Return the (X, Y) coordinate for the center point of the cell that contains the specified text.  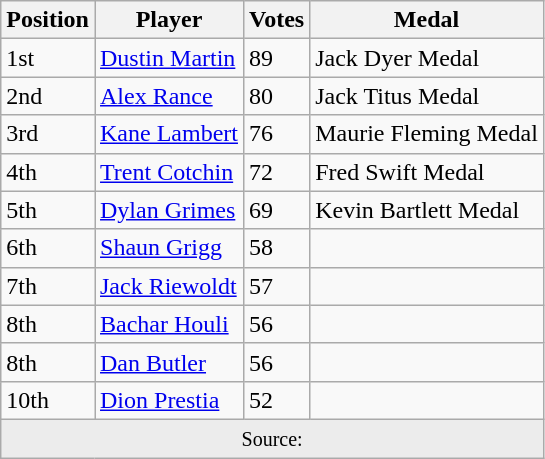
4th (48, 172)
Votes (276, 20)
Medal (427, 20)
5th (48, 210)
7th (48, 286)
Position (48, 20)
Dion Prestia (168, 400)
Player (168, 20)
76 (276, 134)
Maurie Fleming Medal (427, 134)
72 (276, 172)
6th (48, 248)
Dylan Grimes (168, 210)
10th (48, 400)
2nd (48, 96)
Jack Riewoldt (168, 286)
Kevin Bartlett Medal (427, 210)
89 (276, 58)
Dustin Martin (168, 58)
Shaun Grigg (168, 248)
Jack Dyer Medal (427, 58)
57 (276, 286)
Bachar Houli (168, 324)
3rd (48, 134)
69 (276, 210)
Alex Rance (168, 96)
Fred Swift Medal (427, 172)
Source: (272, 438)
Trent Cotchin (168, 172)
Dan Butler (168, 362)
80 (276, 96)
1st (48, 58)
Kane Lambert (168, 134)
Jack Titus Medal (427, 96)
52 (276, 400)
58 (276, 248)
